Identify which cell holds the provided text, then report its [x, y] central coordinate. 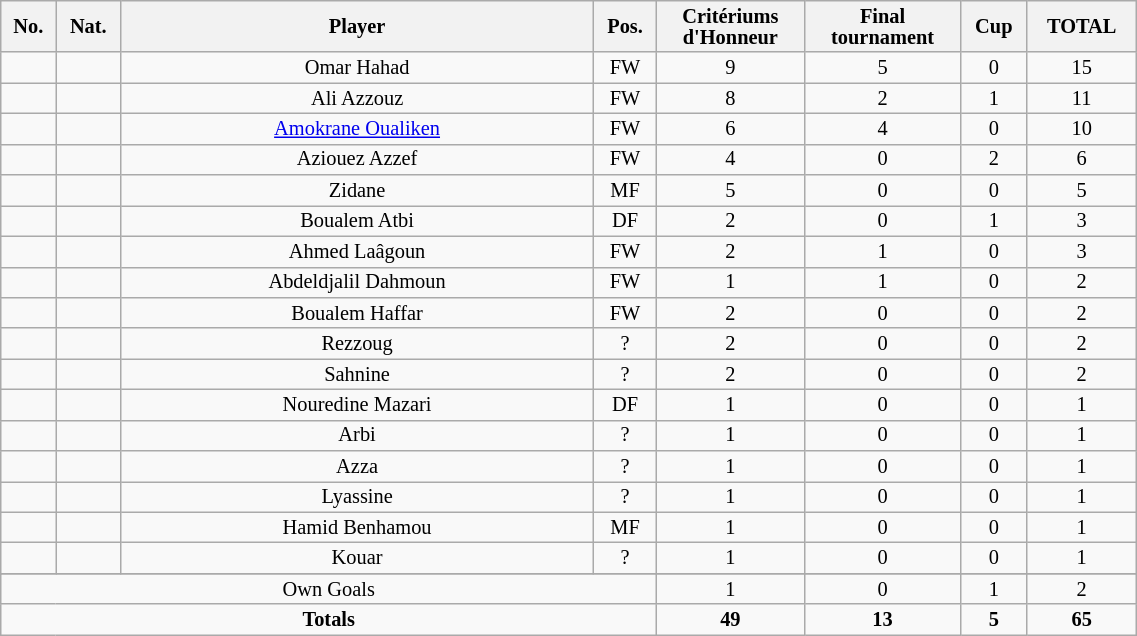
Own Goals [329, 588]
Omar Hahad [358, 68]
13 [882, 620]
Kouar [358, 558]
Arbi [358, 436]
65 [1082, 620]
Boualem Atbi [358, 220]
Azza [358, 466]
TOTAL [1082, 26]
Final tournament [882, 26]
Aziouez Azzef [358, 160]
Nat. [88, 26]
Critériums d'Honneur [730, 26]
Hamid Benhamou [358, 528]
Cup [994, 26]
11 [1082, 98]
Totals [329, 620]
Zidane [358, 190]
Rezzoug [358, 344]
Player [358, 26]
Pos. [624, 26]
49 [730, 620]
Lyassine [358, 496]
Ali Azzouz [358, 98]
Boualem Haffar [358, 312]
9 [730, 68]
8 [730, 98]
Nouredine Mazari [358, 404]
Abdeldjalil Dahmoun [358, 282]
Amokrane Oualiken [358, 128]
No. [28, 26]
Ahmed Laâgoun [358, 252]
15 [1082, 68]
Sahnine [358, 374]
10 [1082, 128]
